Provide the (X, Y) coordinate of the cell's center where the given text is located.  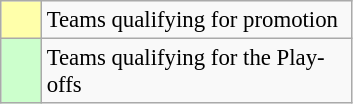
Teams qualifying for the Play-offs (196, 72)
Teams qualifying for promotion (196, 20)
